Pinpoint the cell where the given text exists, returning its [x, y] midpoint coordinate. 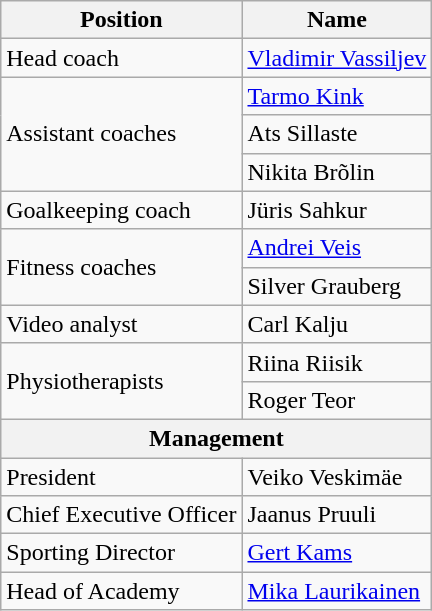
Physiotherapists [122, 381]
Name [337, 20]
Fitness coaches [122, 267]
Carl Kalju [337, 324]
Goalkeeping coach [122, 210]
Silver Grauberg [337, 286]
Jaanus Pruuli [337, 515]
Andrei Veis [337, 248]
Head of Academy [122, 591]
Gert Kams [337, 553]
Video analyst [122, 324]
Chief Executive Officer [122, 515]
Sporting Director [122, 553]
Management [216, 438]
Nikita Brõlin [337, 172]
Position [122, 20]
Jüris Sahkur [337, 210]
Veiko Veskimäe [337, 477]
Ats Sillaste [337, 134]
Tarmo Kink [337, 96]
Assistant coaches [122, 134]
Vladimir Vassiljev [337, 58]
Mika Laurikainen [337, 591]
Roger Teor [337, 400]
Head coach [122, 58]
Riina Riisik [337, 362]
President [122, 477]
